From the cell containing the given text, extract its center point as (x, y) coordinate. 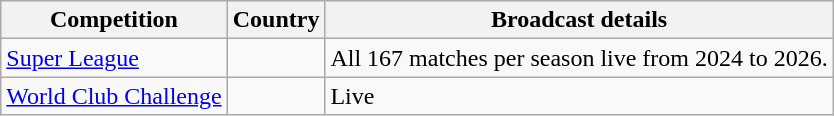
All 167 matches per season live from 2024 to 2026. (579, 58)
Competition (114, 20)
Country (276, 20)
Broadcast details (579, 20)
Super League (114, 58)
World Club Challenge (114, 96)
Live (579, 96)
